Output the (x, y) coordinate of the center of the cell containing the given text.  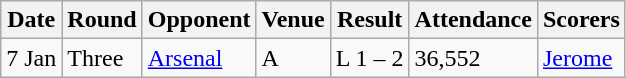
L 1 – 2 (370, 58)
36,552 (473, 58)
7 Jan (32, 58)
Jerome (581, 58)
Date (32, 20)
Arsenal (199, 58)
Scorers (581, 20)
Round (102, 20)
Three (102, 58)
Venue (293, 20)
Attendance (473, 20)
A (293, 58)
Result (370, 20)
Opponent (199, 20)
